From the cell containing the given text, extract its center point as (X, Y) coordinate. 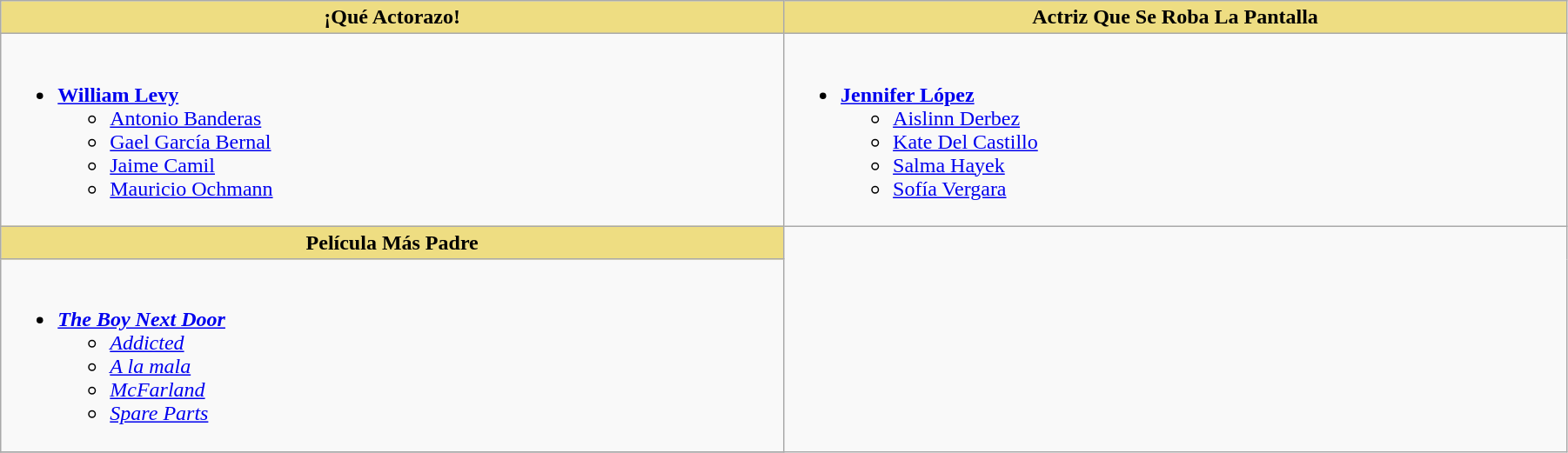
The Boy Next DoorAddictedA la malaMcFarlandSpare Parts (392, 355)
Actriz Que Se Roba La Pantalla (1176, 17)
¡Qué Actorazo! (392, 17)
Película Más Padre (392, 243)
Jennifer LópezAislinn DerbezKate Del CastilloSalma HayekSofía Vergara (1176, 130)
William LevyAntonio BanderasGael García BernalJaime CamilMauricio Ochmann (392, 130)
